Scan for the cell matching the given text and deliver its [x, y] coordinate at center. 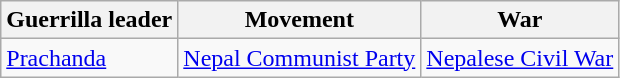
War [520, 20]
Nepal Communist Party [300, 58]
Guerrilla leader [90, 20]
Prachanda [90, 58]
Movement [300, 20]
Nepalese Civil War [520, 58]
